Locate the cell with the specified text and output its [x, y] center coordinate. 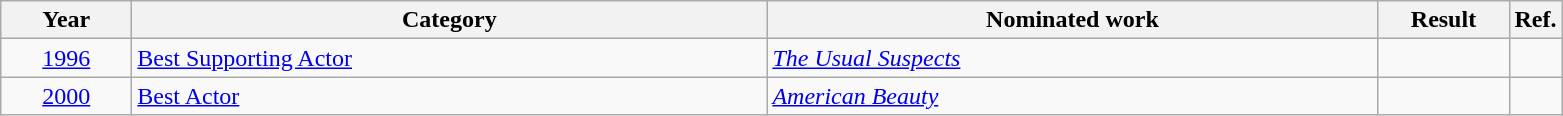
Best Actor [450, 96]
1996 [66, 58]
The Usual Suspects [1072, 58]
American Beauty [1072, 96]
Year [66, 20]
Ref. [1536, 20]
2000 [66, 96]
Best Supporting Actor [450, 58]
Nominated work [1072, 20]
Category [450, 20]
Result [1444, 20]
